Capture the cell that displays the provided text and extract its [x, y] central coordinate. 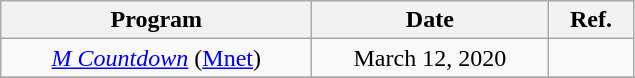
Ref. [591, 20]
M Countdown (Mnet) [156, 58]
March 12, 2020 [430, 58]
Date [430, 20]
Program [156, 20]
